Find where the given text appears and provide that cell's center as [X, Y] coordinate. 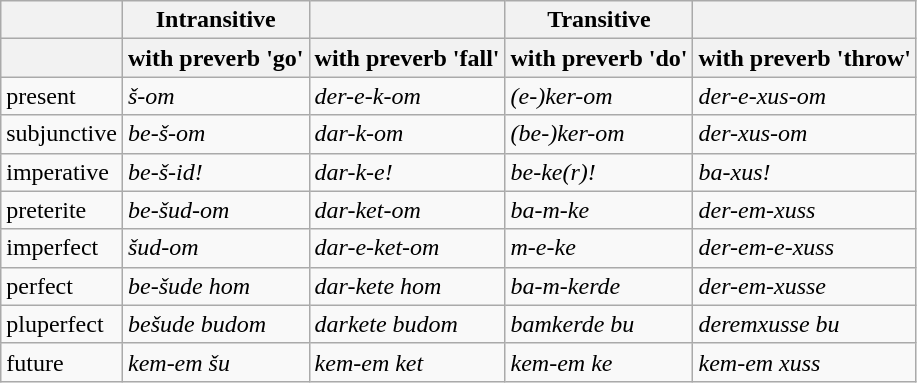
be-š-id! [216, 172]
present [62, 96]
Intransitive [216, 20]
ba-m-ke [599, 210]
kem-em ke [599, 362]
bamkerde bu [599, 324]
der-em-e-xuss [805, 248]
imperative [62, 172]
kem-em šu [216, 362]
be-šude hom [216, 286]
kem-em ket [407, 362]
be-šud-om [216, 210]
with preverb 'do' [599, 58]
with preverb 'throw' [805, 58]
dar-kete hom [407, 286]
imperfect [62, 248]
darkete budom [407, 324]
future [62, 362]
dar-k-om [407, 134]
m-e-ke [599, 248]
be-š-om [216, 134]
perfect [62, 286]
pluperfect [62, 324]
with preverb 'go' [216, 58]
der-xus-om [805, 134]
dar-k-e! [407, 172]
preterite [62, 210]
(e-)ker-om [599, 96]
(be-)ker-om [599, 134]
ba-xus! [805, 172]
subjunctive [62, 134]
kem-em xuss [805, 362]
der-e-k-om [407, 96]
der-e-xus-om [805, 96]
be-ke(r)! [599, 172]
šud-om [216, 248]
der-em-xuss [805, 210]
with preverb 'fall' [407, 58]
bešude budom [216, 324]
dar-ket-om [407, 210]
deremxusse bu [805, 324]
Transitive [599, 20]
š-om [216, 96]
der-em-xusse [805, 286]
ba-m-kerde [599, 286]
dar-e-ket-om [407, 248]
